Determine the (x, y) coordinate at the center of the cell enclosing the given text.  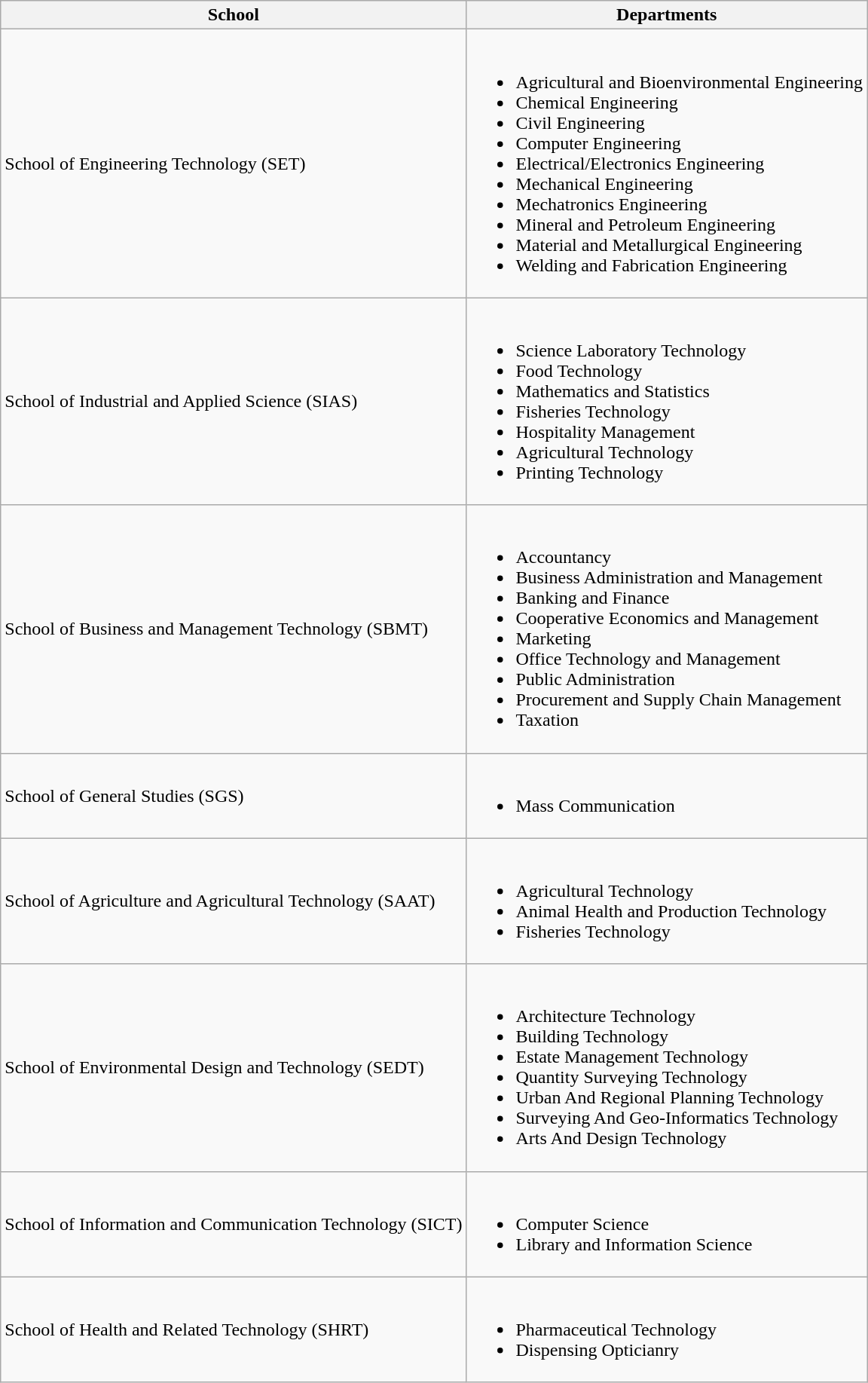
School of Information and Communication Technology (SICT) (234, 1224)
Computer ScienceLibrary and Information Science (667, 1224)
School of Environmental Design and Technology (SEDT) (234, 1067)
Mass Communication (667, 796)
School of Health and Related Technology (SHRT) (234, 1329)
School of General Studies (SGS) (234, 796)
School of Agriculture and Agricultural Technology (SAAT) (234, 901)
School of Business and Management Technology (SBMT) (234, 629)
School (234, 15)
Pharmaceutical TechnologyDispensing Opticianry (667, 1329)
School of Engineering Technology (SET) (234, 164)
School of Industrial and Applied Science (SIAS) (234, 401)
Departments (667, 15)
Agricultural TechnologyAnimal Health and Production TechnologyFisheries Technology (667, 901)
